Return the (X, Y) coordinate for the center point of the cell that contains the specified text.  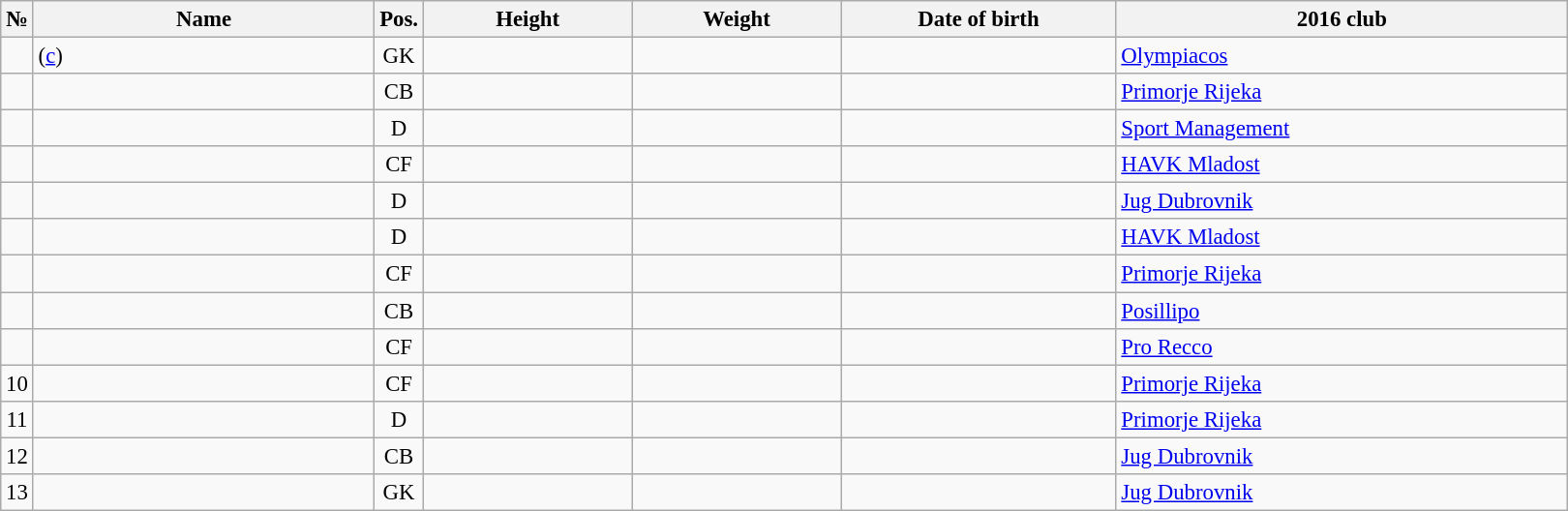
10 (17, 383)
13 (17, 493)
2016 club (1342, 19)
Posillipo (1342, 311)
(c) (203, 56)
12 (17, 456)
№ (17, 19)
11 (17, 419)
Pos. (399, 19)
Sport Management (1342, 129)
Weight (737, 19)
Date of birth (979, 19)
Name (203, 19)
Olympiacos (1342, 56)
Pro Recco (1342, 346)
Height (528, 19)
